Provide the (x, y) coordinate of the cell's center where the given text is located.  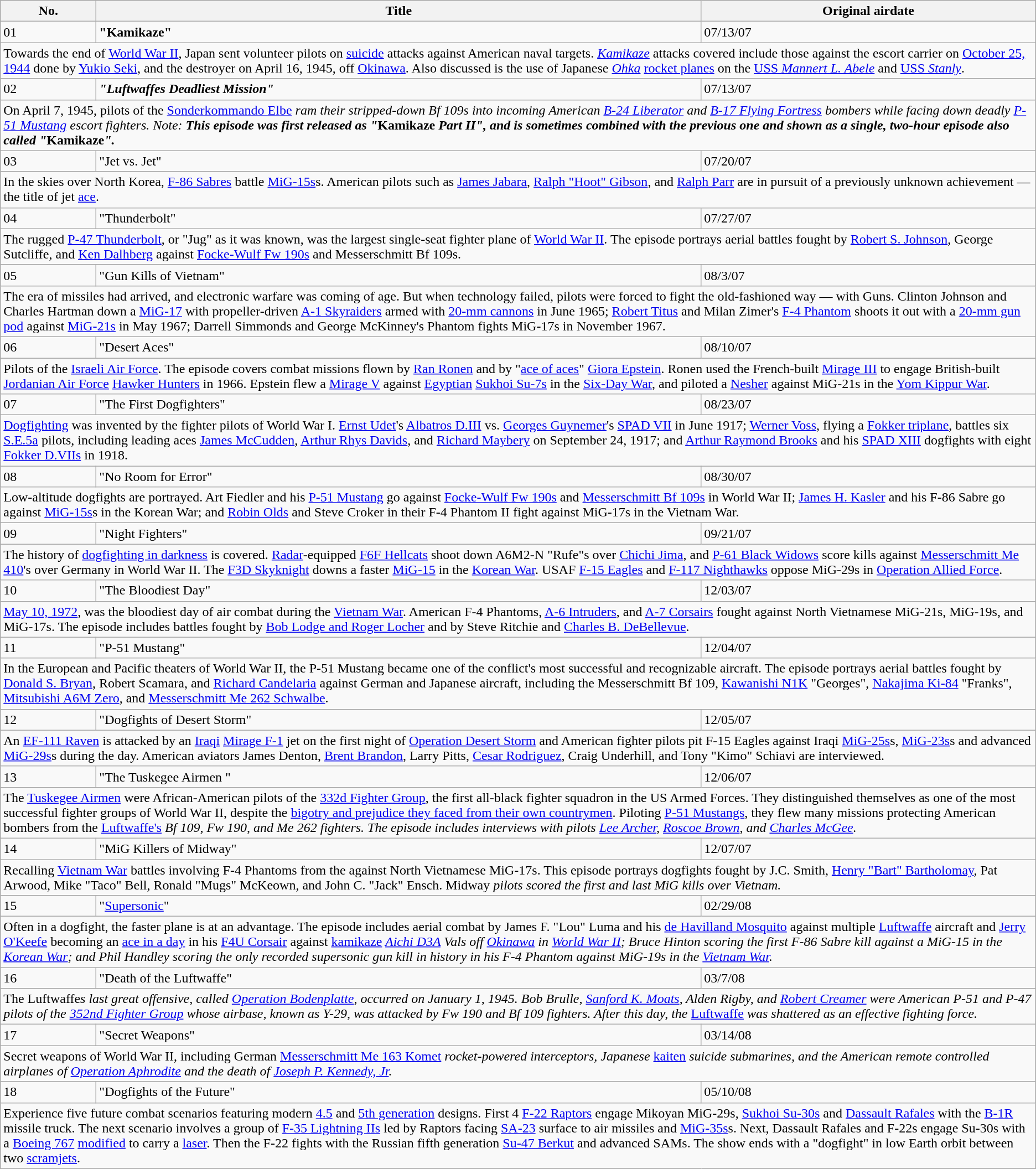
"Night Fighters" (398, 534)
Original airdate (868, 11)
02 (49, 89)
"Dogfights of Desert Storm" (398, 720)
Title (398, 11)
No. (49, 11)
"MiG Killers of Midway" (398, 849)
05 (49, 275)
12/07/07 (868, 849)
03/14/08 (868, 1035)
"P-51 Mustang" (398, 648)
13 (49, 777)
15 (49, 906)
"Death of the Luftwaffe" (398, 978)
"The Bloodiest Day" (398, 591)
"Luftwaffes Deadliest Mission" (398, 89)
06 (49, 347)
08/10/07 (868, 347)
12/05/07 (868, 720)
12/03/07 (868, 591)
"Desert Aces" (398, 347)
01 (49, 32)
05/10/08 (868, 1092)
18 (49, 1092)
"Gun Kills of Vietnam" (398, 275)
07/20/07 (868, 161)
03/7/08 (868, 978)
"Dogfights of the Future" (398, 1092)
12/04/07 (868, 648)
08/3/07 (868, 275)
03 (49, 161)
"The First Dogfighters" (398, 405)
08/30/07 (868, 477)
12 (49, 720)
07/27/07 (868, 218)
09/21/07 (868, 534)
"Thunderbolt" (398, 218)
"Jet vs. Jet" (398, 161)
"Kamikaze" (398, 32)
11 (49, 648)
17 (49, 1035)
12/06/07 (868, 777)
07 (49, 405)
08 (49, 477)
02/29/08 (868, 906)
"Supersonic" (398, 906)
"No Room for Error" (398, 477)
10 (49, 591)
16 (49, 978)
"The Tuskegee Airmen " (398, 777)
"Secret Weapons" (398, 1035)
08/23/07 (868, 405)
04 (49, 218)
14 (49, 849)
09 (49, 534)
